For the text-containing cell, return its midpoint in (X, Y) coordinate format. 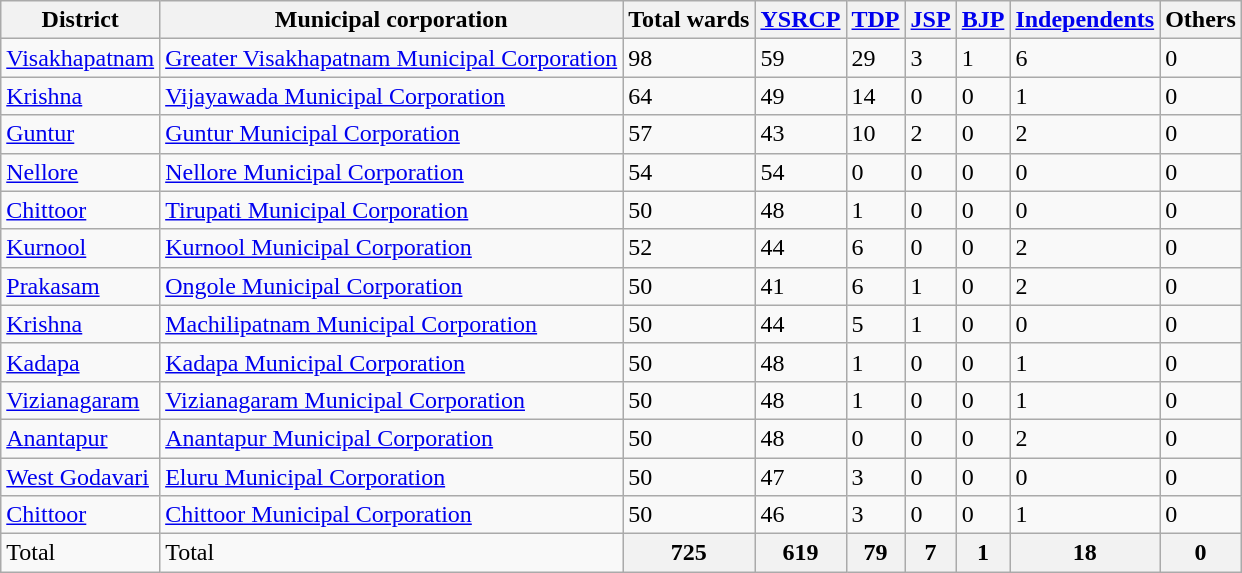
West Godavari (80, 477)
41 (800, 286)
Kurnool (80, 248)
Vizianagaram (80, 400)
Independents (1085, 20)
725 (689, 553)
14 (876, 96)
BJP (983, 20)
District (80, 20)
43 (800, 134)
Nellore Municipal Corporation (392, 172)
Visakhapatnam (80, 58)
5 (876, 324)
Eluru Municipal Corporation (392, 477)
Anantapur (80, 438)
Greater Visakhapatnam Municipal Corporation (392, 58)
7 (930, 553)
59 (800, 58)
Machilipatnam Municipal Corporation (392, 324)
TDP (876, 20)
46 (800, 515)
Total wards (689, 20)
29 (876, 58)
Nellore (80, 172)
Guntur (80, 134)
98 (689, 58)
Others (1201, 20)
Anantapur Municipal Corporation (392, 438)
Tirupati Municipal Corporation (392, 210)
Vizianagaram Municipal Corporation (392, 400)
YSRCP (800, 20)
57 (689, 134)
Kurnool Municipal Corporation (392, 248)
79 (876, 553)
64 (689, 96)
Chittoor Municipal Corporation (392, 515)
JSP (930, 20)
Ongole Municipal Corporation (392, 286)
Municipal corporation (392, 20)
Prakasam (80, 286)
52 (689, 248)
Guntur Municipal Corporation (392, 134)
10 (876, 134)
49 (800, 96)
18 (1085, 553)
Vijayawada Municipal Corporation (392, 96)
47 (800, 477)
Kadapa Municipal Corporation (392, 362)
619 (800, 553)
Kadapa (80, 362)
